Return (X, Y) of the center of cell containing provided text 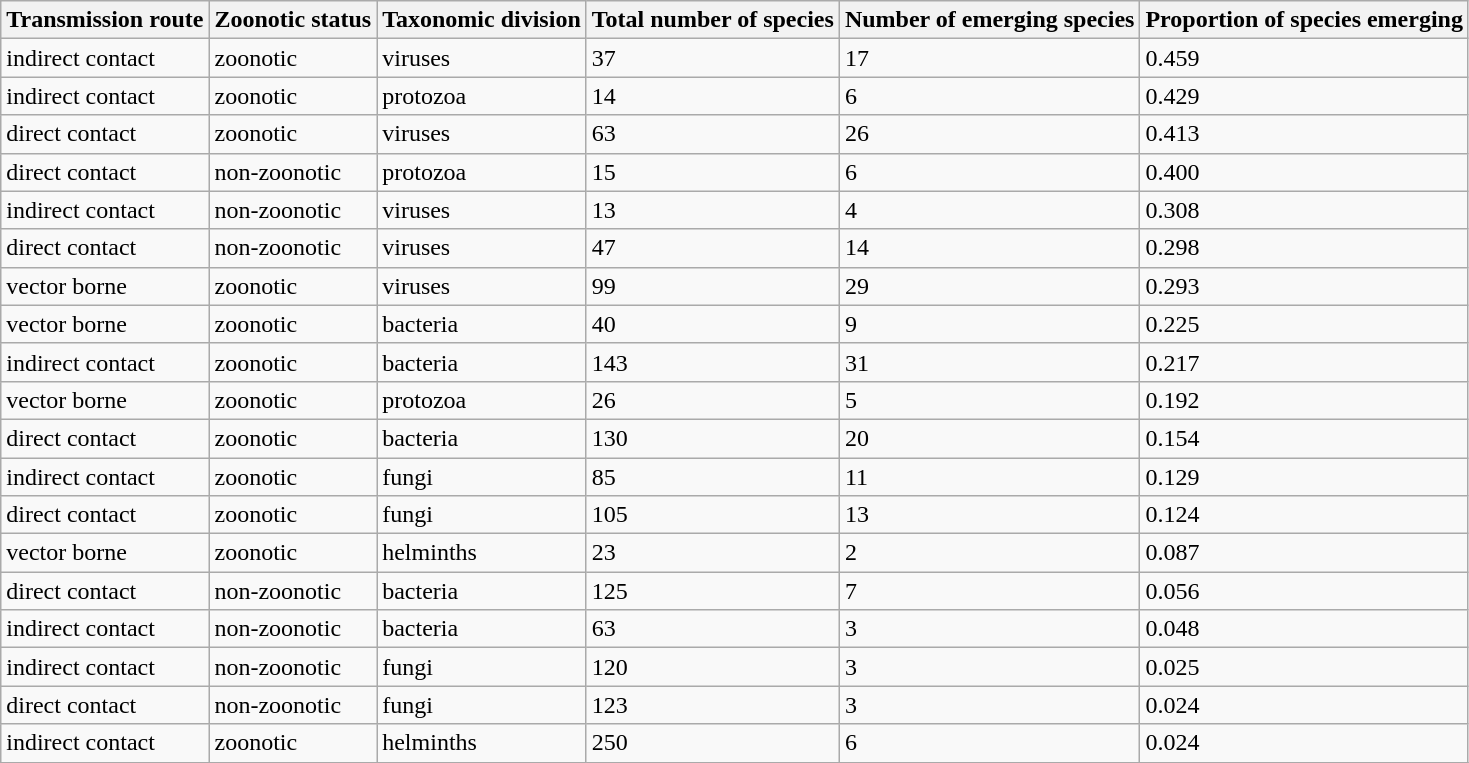
Zoonotic status (293, 20)
4 (990, 210)
0.154 (1304, 438)
0.400 (1304, 172)
0.056 (1304, 591)
Transmission route (105, 20)
37 (712, 58)
5 (990, 400)
47 (712, 248)
125 (712, 591)
0.192 (1304, 400)
9 (990, 324)
0.225 (1304, 324)
0.413 (1304, 134)
143 (712, 362)
0.429 (1304, 96)
0.129 (1304, 477)
2 (990, 553)
0.048 (1304, 629)
31 (990, 362)
250 (712, 743)
0.217 (1304, 362)
0.025 (1304, 667)
17 (990, 58)
23 (712, 553)
0.293 (1304, 286)
Proportion of species emerging (1304, 20)
29 (990, 286)
11 (990, 477)
Number of emerging species (990, 20)
0.298 (1304, 248)
20 (990, 438)
Total number of species (712, 20)
123 (712, 705)
85 (712, 477)
0.459 (1304, 58)
40 (712, 324)
120 (712, 667)
0.308 (1304, 210)
Taxonomic division (482, 20)
99 (712, 286)
105 (712, 515)
15 (712, 172)
0.124 (1304, 515)
0.087 (1304, 553)
130 (712, 438)
7 (990, 591)
